Search for the cell housing the specified text and yield its [X, Y] center coordinate. 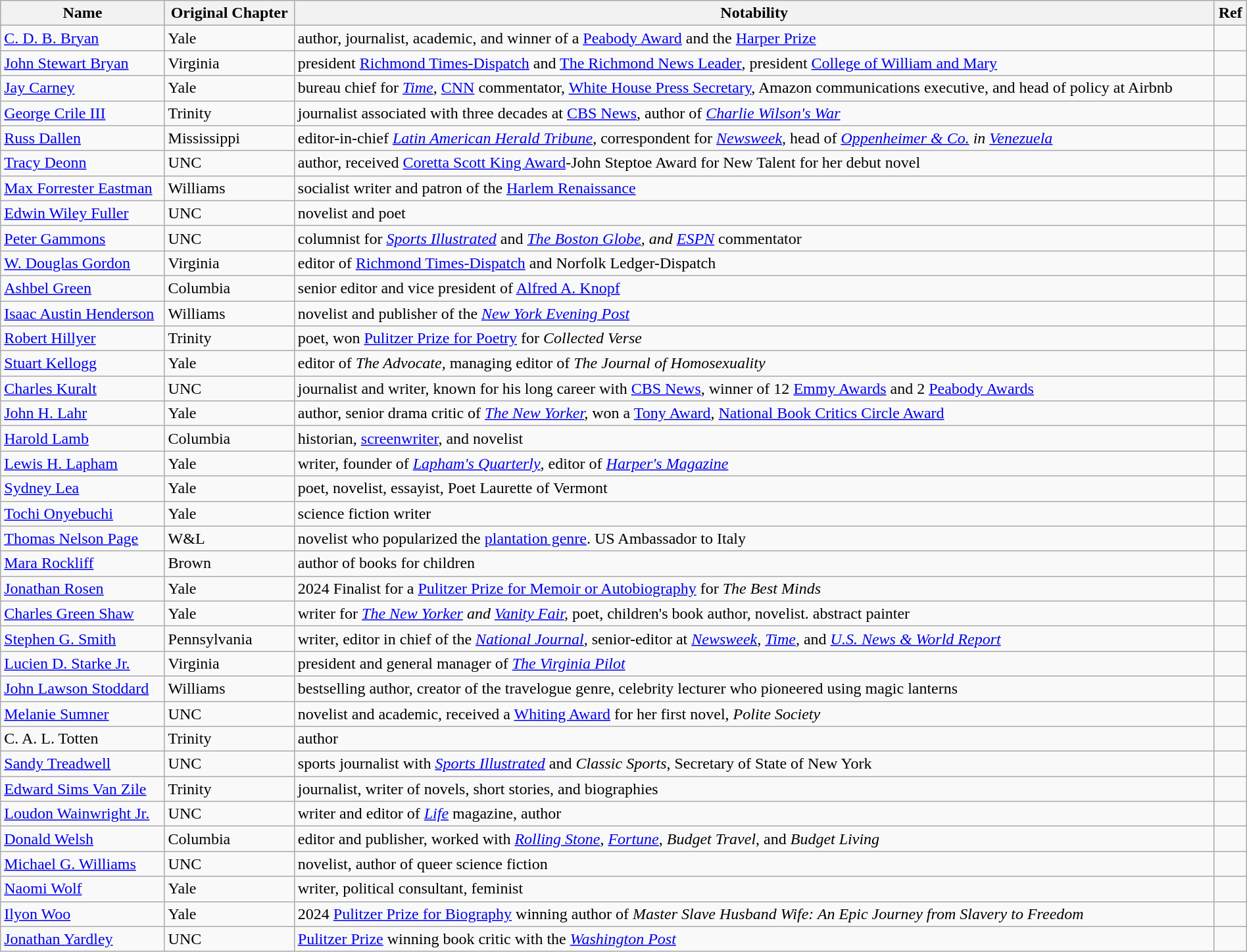
novelist and poet [754, 213]
Jonathan Yardley [83, 939]
sports journalist with Sports Illustrated and Classic Sports, Secretary of State of New York [754, 764]
Peter Gammons [83, 238]
Edwin Wiley Fuller [83, 213]
John H. Lahr [83, 414]
George Crile III [83, 113]
Robert Hillyer [83, 339]
Michael G. Williams [83, 864]
bureau chief for Time, CNN commentator, White House Press Secretary, Amazon communications executive, and head of policy at Airbnb [754, 88]
C. A. L. Totten [83, 739]
president Richmond Times-Dispatch and The Richmond News Leader, president College of William and Mary [754, 63]
novelist and academic, received a Whiting Award for her first novel, Polite Society [754, 713]
Charles Kuralt [83, 389]
Max Forrester Eastman [83, 188]
Ref [1230, 13]
poet, novelist, essayist, Poet Laurette of Vermont [754, 488]
Jonathan Rosen [83, 588]
editor of The Advocate, managing editor of The Journal of Homosexuality [754, 364]
Lewis H. Lapham [83, 464]
journalist and writer, known for his long career with CBS News, winner of 12 Emmy Awards and 2 Peabody Awards [754, 389]
bestselling author, creator of the travelogue genre, celebrity lecturer who pioneered using magic lanterns [754, 688]
novelist and publisher of the New York Evening Post [754, 314]
Name [83, 13]
writer, editor in chief of the National Journal, senior-editor at Newsweek, Time, and U.S. News & World Report [754, 638]
science fiction writer [754, 513]
Isaac Austin Henderson [83, 314]
Edward Sims Van Zile [83, 789]
poet, won Pulitzer Prize for Poetry for Collected Verse [754, 339]
Stuart Kellogg [83, 364]
Original Chapter [229, 13]
Russ Dallen [83, 138]
Sydney Lea [83, 488]
Harold Lamb [83, 439]
Ashbel Green [83, 288]
W&L [229, 538]
Tracy Deonn [83, 163]
2024 Finalist for a Pulitzer Prize for Memoir or Autobiography for The Best Minds [754, 588]
journalist associated with three decades at CBS News, author of Charlie Wilson's War [754, 113]
Tochi Onyebuchi [83, 513]
John Lawson Stoddard [83, 688]
author of books for children [754, 563]
Pennsylvania [229, 638]
Melanie Sumner [83, 713]
socialist writer and patron of the Harlem Renaissance [754, 188]
2024 Pulitzer Prize for Biography winning author of Master Slave Husband Wife: An Epic Journey from Slavery to Freedom [754, 914]
novelist who popularized the plantation genre. US Ambassador to Italy [754, 538]
editor and publisher, worked with Rolling Stone, Fortune, Budget Travel, and Budget Living [754, 839]
columnist for Sports Illustrated and The Boston Globe, and ESPN commentator [754, 238]
senior editor and vice president of Alfred A. Knopf [754, 288]
Loudon Wainwright Jr. [83, 814]
Lucien D. Starke Jr. [83, 663]
historian, screenwriter, and novelist [754, 439]
Mara Rockliff [83, 563]
journalist, writer of novels, short stories, and biographies [754, 789]
writer, founder of Lapham's Quarterly, editor of Harper's Magazine [754, 464]
author [754, 739]
editor of Richmond Times-Dispatch and Norfolk Ledger-Dispatch [754, 263]
editor-in-chief Latin American Herald Tribune, correspondent for Newsweek, head of Oppenheimer & Co. in Venezuela [754, 138]
Brown [229, 563]
president and general manager of The Virginia Pilot [754, 663]
Naomi Wolf [83, 889]
John Stewart Bryan [83, 63]
Thomas Nelson Page [83, 538]
novelist, author of queer science fiction [754, 864]
writer, political consultant, feminist [754, 889]
writer and editor of Life magazine, author [754, 814]
Jay Carney [83, 88]
author, journalist, academic, and winner of a Peabody Award and the Harper Prize [754, 38]
author, senior drama critic of The New Yorker, won a Tony Award, National Book Critics Circle Award [754, 414]
Notability [754, 13]
Charles Green Shaw [83, 613]
W. Douglas Gordon [83, 263]
Stephen G. Smith [83, 638]
Ilyon Woo [83, 914]
writer for The New Yorker and Vanity Fair, poet, children's book author, novelist. abstract painter [754, 613]
Sandy Treadwell [83, 764]
Pulitzer Prize winning book critic with the Washington Post [754, 939]
C. D. B. Bryan [83, 38]
Donald Welsh [83, 839]
Mississippi [229, 138]
author, received Coretta Scott King Award-John Steptoe Award for New Talent for her debut novel [754, 163]
